Extract the [X, Y] coordinate from the center of the cell holding the provided text.  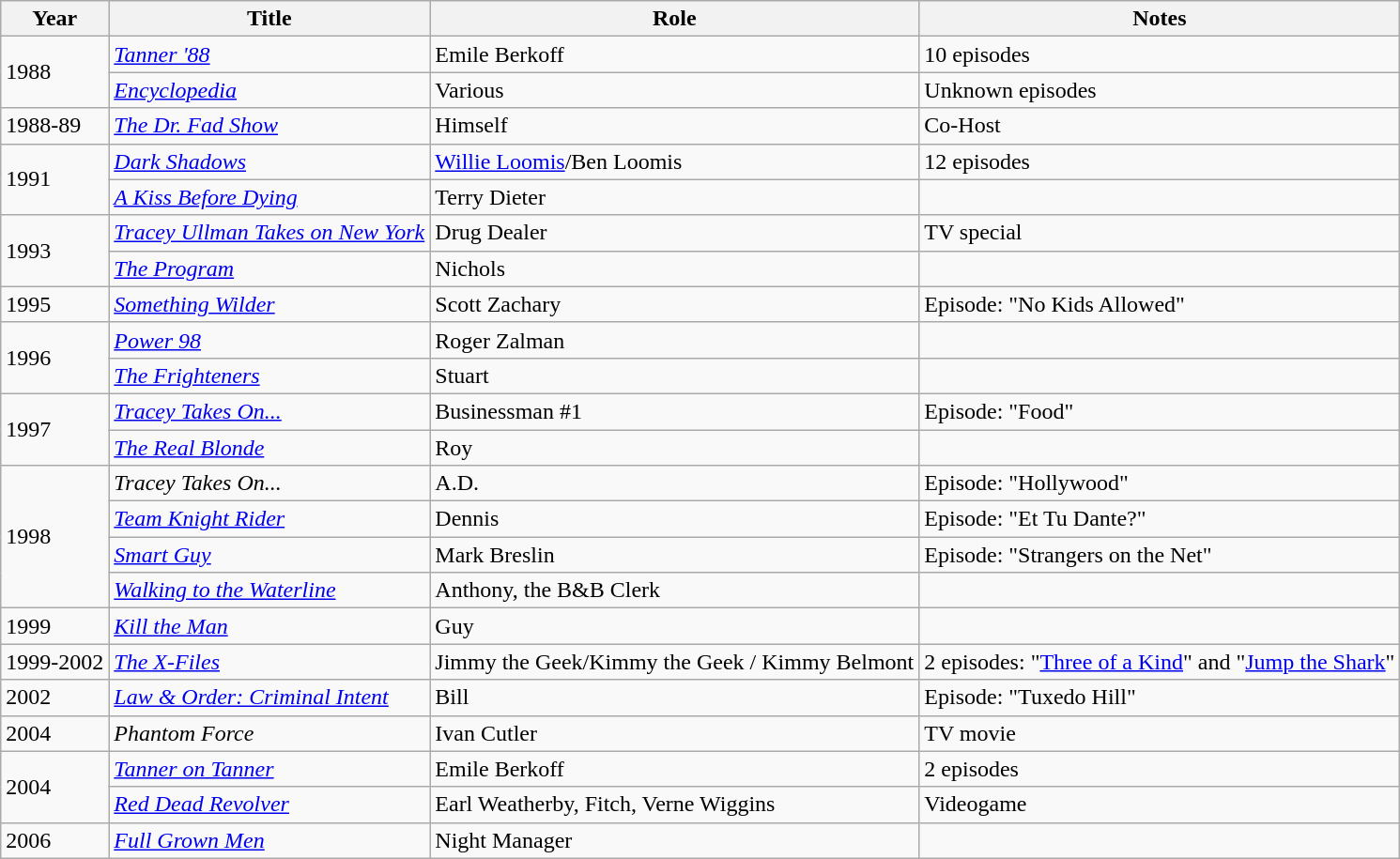
1988-89 [54, 126]
Earl Weatherby, Fitch, Verne Wiggins [674, 805]
The Dr. Fad Show [269, 126]
A Kiss Before Dying [269, 197]
1993 [54, 251]
Episode: "Et Tu Dante?" [1160, 519]
1998 [54, 537]
Title [269, 19]
1999-2002 [54, 662]
1996 [54, 358]
The Real Blonde [269, 448]
1999 [54, 626]
Willie Loomis/Ben Loomis [674, 161]
Guy [674, 626]
Kill the Man [269, 626]
Episode: "Strangers on the Net" [1160, 555]
Scott Zachary [674, 304]
A.D. [674, 483]
2006 [54, 840]
Drug Dealer [674, 233]
Phantom Force [269, 733]
Ivan Cutler [674, 733]
TV movie [1160, 733]
1995 [54, 304]
Power 98 [269, 340]
12 episodes [1160, 161]
Night Manager [674, 840]
Encyclopedia [269, 90]
Episode: "Tuxedo Hill" [1160, 698]
Full Grown Men [269, 840]
Businessman #1 [674, 411]
Law & Order: Criminal Intent [269, 698]
Role [674, 19]
Jimmy the Geek/Kimmy the Geek / Kimmy Belmont [674, 662]
Smart Guy [269, 555]
Year [54, 19]
1997 [54, 429]
Episode: "No Kids Allowed" [1160, 304]
1991 [54, 179]
The Frighteners [269, 376]
Stuart [674, 376]
Co-Host [1160, 126]
Videogame [1160, 805]
Roger Zalman [674, 340]
Various [674, 90]
Himself [674, 126]
Red Dead Revolver [269, 805]
Nichols [674, 268]
Terry Dieter [674, 197]
Team Knight Rider [269, 519]
Mark Breslin [674, 555]
Something Wilder [269, 304]
TV special [1160, 233]
2002 [54, 698]
Unknown episodes [1160, 90]
The X-Files [269, 662]
Episode: "Food" [1160, 411]
1988 [54, 72]
Episode: "Hollywood" [1160, 483]
2 episodes: "Three of a Kind" and "Jump the Shark" [1160, 662]
2 episodes [1160, 769]
Tanner on Tanner [269, 769]
Tracey Ullman Takes on New York [269, 233]
The Program [269, 268]
Walking to the Waterline [269, 591]
Anthony, the B&B Clerk [674, 591]
Notes [1160, 19]
Tanner '88 [269, 54]
Bill [674, 698]
Dark Shadows [269, 161]
Roy [674, 448]
Dennis [674, 519]
10 episodes [1160, 54]
